From the cell containing the given text, extract its center point as (X, Y) coordinate. 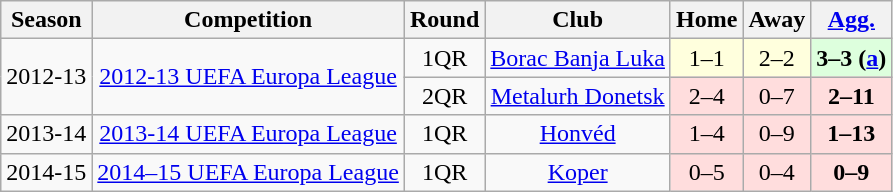
2014-15 (46, 172)
2–11 (852, 96)
Season (46, 20)
Metalurh Donetsk (578, 96)
2013-14 (46, 134)
Koper (578, 172)
2013-14 UEFA Europa League (248, 134)
2–4 (706, 96)
1–13 (852, 134)
Club (578, 20)
3–3 (a) (852, 58)
Competition (248, 20)
2QR (444, 96)
2012-13 UEFA Europa League (248, 77)
Home (706, 20)
2012-13 (46, 77)
0–4 (777, 172)
Round (444, 20)
Away (777, 20)
2–2 (777, 58)
2014–15 UEFA Europa League (248, 172)
Honvéd (578, 134)
Borac Banja Luka (578, 58)
0–7 (777, 96)
Agg. (852, 20)
0–5 (706, 172)
1–1 (706, 58)
1–4 (706, 134)
